Extract the (X, Y) coordinate from the center of the cell holding the provided text.  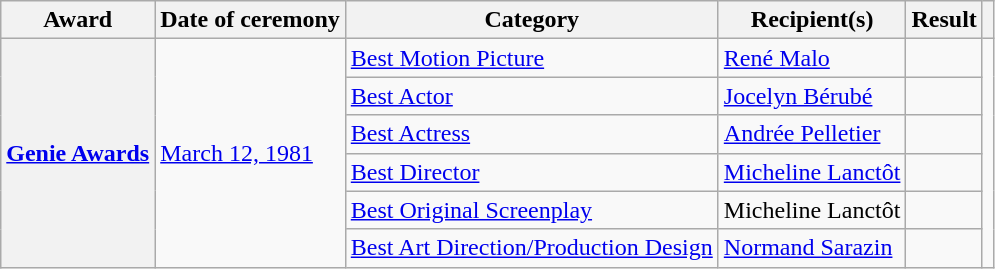
Best Actor (532, 96)
Best Original Screenplay (532, 210)
Jocelyn Bérubé (812, 96)
Result (944, 20)
Date of ceremony (250, 20)
Best Director (532, 172)
Best Art Direction/Production Design (532, 248)
Andrée Pelletier (812, 134)
Best Actress (532, 134)
René Malo (812, 58)
March 12, 1981 (250, 153)
Normand Sarazin (812, 248)
Best Motion Picture (532, 58)
Genie Awards (78, 153)
Category (532, 20)
Award (78, 20)
Recipient(s) (812, 20)
